Pinpoint the cell where the given text exists, returning its (x, y) midpoint coordinate. 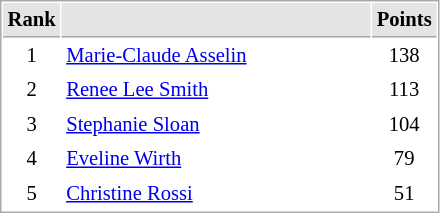
5 (32, 194)
3 (32, 124)
4 (32, 158)
Points (404, 20)
1 (32, 56)
104 (404, 124)
138 (404, 56)
Rank (32, 20)
Renee Lee Smith (216, 90)
79 (404, 158)
Eveline Wirth (216, 158)
Marie-Claude Asselin (216, 56)
Stephanie Sloan (216, 124)
113 (404, 90)
2 (32, 90)
51 (404, 194)
Christine Rossi (216, 194)
